Return (X, Y) of the center of cell containing provided text 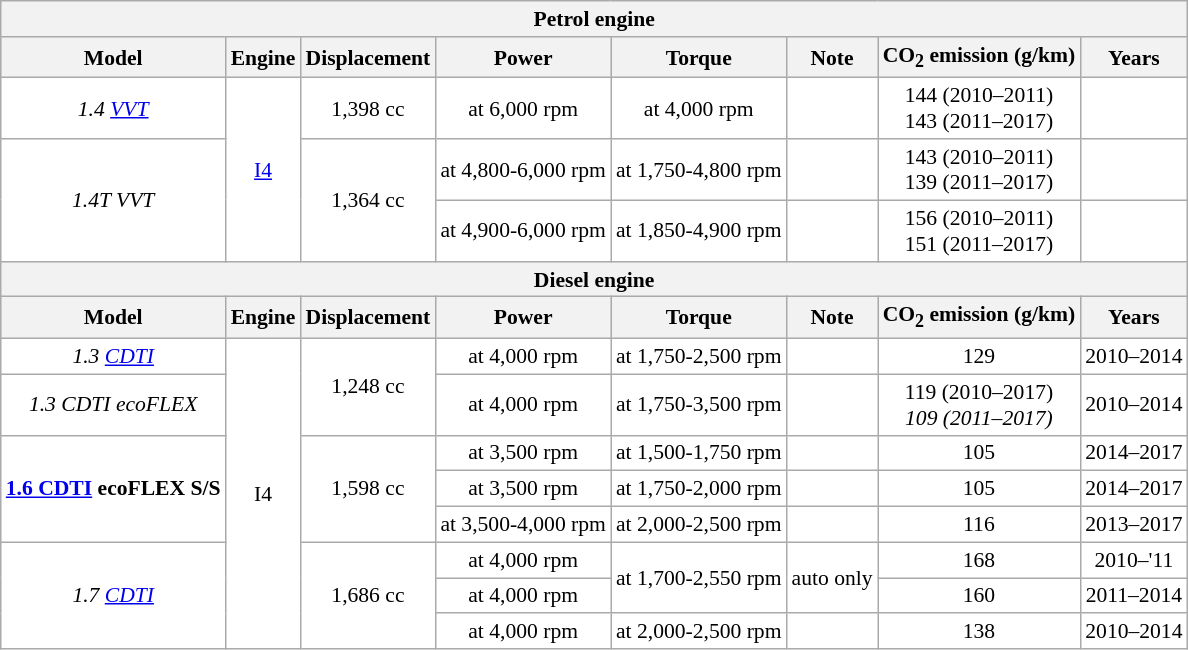
156 (2010–2011)151 (2011–2017) (980, 230)
1.3 CDTI ecoFLEX (114, 404)
auto only (832, 578)
at 6,000 rpm (523, 108)
1.7 CDTI (114, 596)
1.6 CDTI ecoFLEX S/S (114, 488)
at 1,700-2,550 rpm (699, 578)
143 (2010–2011)139 (2011–2017) (980, 170)
at 1,750-2,000 rpm (699, 489)
1,686 cc (368, 596)
at 1,850-4,900 rpm (699, 230)
at 1,500-1,750 rpm (699, 453)
144 (2010–2011)143 (2011–2017) (980, 108)
Petrol engine (594, 19)
1,248 cc (368, 388)
at 4,800-6,000 rpm (523, 170)
2013–2017 (1134, 525)
at 3,500-4,000 rpm (523, 525)
2011–2014 (1134, 596)
1.4 VVT (114, 108)
1,364 cc (368, 200)
1,398 cc (368, 108)
Diesel engine (594, 280)
at 4,900-6,000 rpm (523, 230)
119 (2010–2017)109 (2011–2017) (980, 404)
2010–'11 (1134, 560)
at 1,750-2,500 rpm (699, 357)
160 (980, 596)
1.4T VVT (114, 200)
at 1,750-4,800 rpm (699, 170)
1.3 CDTI (114, 357)
138 (980, 632)
at 1,750-3,500 rpm (699, 404)
1,598 cc (368, 488)
168 (980, 560)
116 (980, 525)
129 (980, 357)
